Find where the given text appears and provide that cell's center as (X, Y) coordinate. 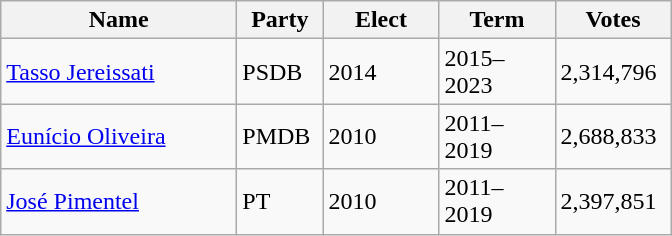
2014 (381, 72)
2,397,851 (613, 202)
Eunício Oliveira (119, 136)
Name (119, 20)
Term (497, 20)
Party (280, 20)
PMDB (280, 136)
PSDB (280, 72)
PT (280, 202)
2015–2023 (497, 72)
Elect (381, 20)
José Pimentel (119, 202)
Tasso Jereissati (119, 72)
2,688,833 (613, 136)
Votes (613, 20)
2,314,796 (613, 72)
